Return the (x, y) coordinate for the center point of the cell that contains the specified text.  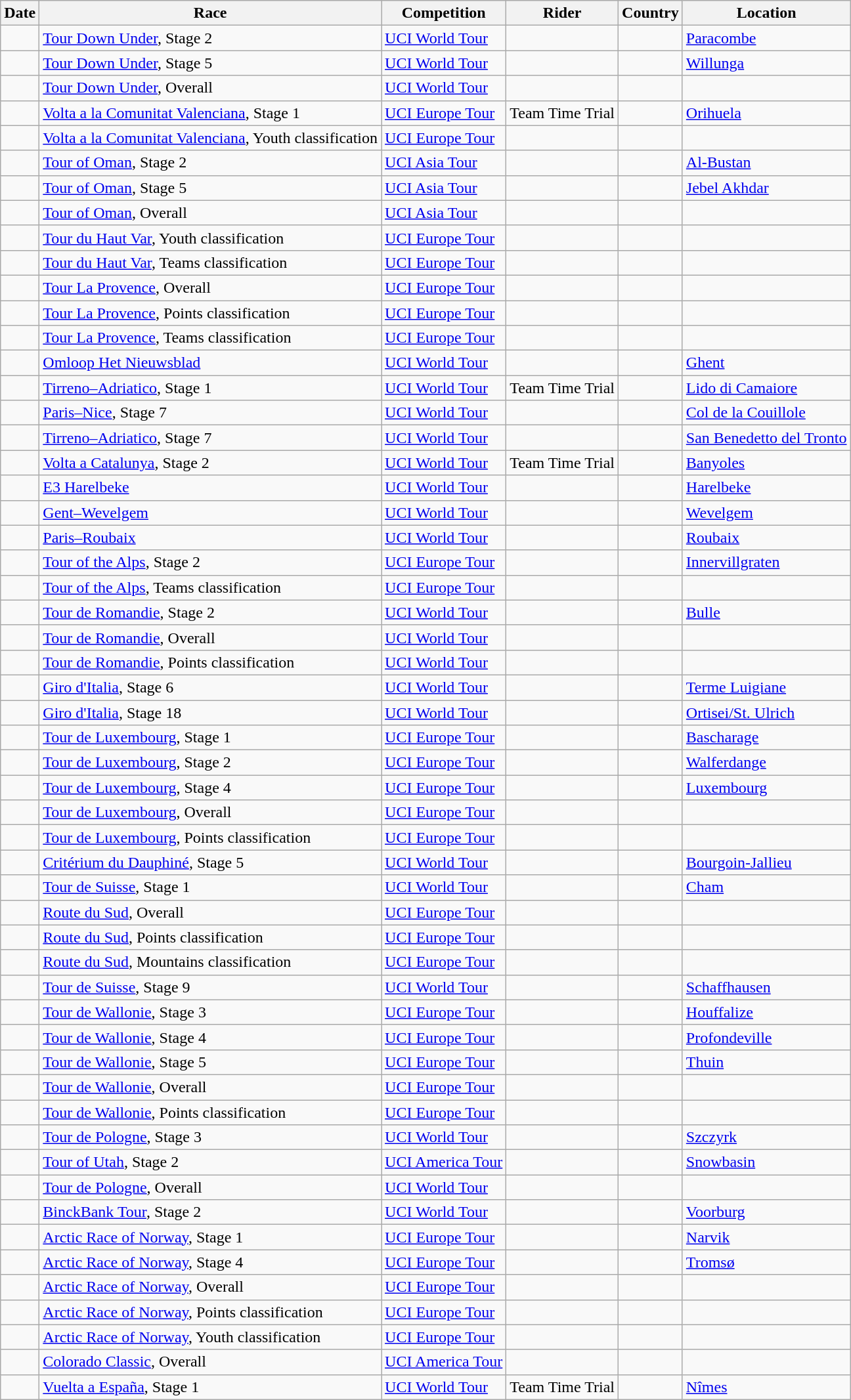
Al-Bustan (766, 163)
Competition (444, 13)
Omloop Het Nieuwsblad (210, 363)
Tirreno–Adriatico, Stage 1 (210, 388)
Country (651, 13)
Tour de Romandie, Overall (210, 637)
Volta a la Comunitat Valenciana, Stage 1 (210, 113)
Arctic Race of Norway, Stage 1 (210, 1237)
Cham (766, 887)
Vuelta a España, Stage 1 (210, 1387)
Volta a Catalunya, Stage 2 (210, 463)
Paracombe (766, 38)
Tour La Provence, Teams classification (210, 338)
Tour de Luxembourg, Overall (210, 813)
Gent–Wevelgem (210, 513)
BinckBank Tour, Stage 2 (210, 1212)
Tour de Pologne, Stage 3 (210, 1137)
Narvik (766, 1237)
Tour de Luxembourg, Stage 2 (210, 763)
Tour de Luxembourg, Points classification (210, 838)
Innervillgraten (766, 562)
Willunga (766, 63)
Rider (562, 13)
Tour of Oman, Stage 2 (210, 163)
Szczyrk (766, 1137)
Schaffhausen (766, 987)
Houffalize (766, 1012)
Volta a la Comunitat Valenciana, Youth classification (210, 138)
Tour de Luxembourg, Stage 1 (210, 738)
Route du Sud, Points classification (210, 937)
Bulle (766, 612)
Tirreno–Adriatico, Stage 7 (210, 438)
Tour de Wallonie, Points classification (210, 1113)
Tour de Luxembourg, Stage 4 (210, 788)
Tour of Oman, Stage 5 (210, 188)
Profondeville (766, 1037)
Nîmes (766, 1387)
Tour of Oman, Overall (210, 213)
Tour Down Under, Stage 5 (210, 63)
Tour du Haut Var, Teams classification (210, 263)
Tour of Utah, Stage 2 (210, 1162)
Tour de Romandie, Points classification (210, 662)
Route du Sud, Overall (210, 912)
Tour de Wallonie, Overall (210, 1087)
Luxembourg (766, 788)
Arctic Race of Norway, Points classification (210, 1312)
Thuin (766, 1062)
Lido di Camaiore (766, 388)
Tour de Wallonie, Stage 3 (210, 1012)
Col de la Couillole (766, 413)
Walferdange (766, 763)
Tour Down Under, Overall (210, 88)
Tour du Haut Var, Youth classification (210, 238)
Jebel Akhdar (766, 188)
Arctic Race of Norway, Stage 4 (210, 1262)
Roubaix (766, 538)
Tromsø (766, 1262)
Critérium du Dauphiné, Stage 5 (210, 862)
Ortisei/St. Ulrich (766, 712)
Tour of the Alps, Stage 2 (210, 562)
Tour La Provence, Overall (210, 287)
Arctic Race of Norway, Youth classification (210, 1337)
Harelbeke (766, 488)
Tour Down Under, Stage 2 (210, 38)
Tour de Suisse, Stage 9 (210, 987)
Terme Luigiane (766, 687)
Tour de Wallonie, Stage 4 (210, 1037)
Ghent (766, 363)
Bascharage (766, 738)
Tour La Provence, Points classification (210, 313)
Location (766, 13)
Route du Sud, Mountains classification (210, 962)
Tour of the Alps, Teams classification (210, 587)
Snowbasin (766, 1162)
E3 Harelbeke (210, 488)
Arctic Race of Norway, Overall (210, 1287)
Colorado Classic, Overall (210, 1362)
Race (210, 13)
Tour de Pologne, Overall (210, 1187)
Tour de Romandie, Stage 2 (210, 612)
Giro d'Italia, Stage 18 (210, 712)
Banyoles (766, 463)
Date (20, 13)
San Benedetto del Tronto (766, 438)
Voorburg (766, 1212)
Tour de Suisse, Stage 1 (210, 887)
Orihuela (766, 113)
Giro d'Italia, Stage 6 (210, 687)
Wevelgem (766, 513)
Paris–Roubaix (210, 538)
Paris–Nice, Stage 7 (210, 413)
Bourgoin-Jallieu (766, 862)
Tour de Wallonie, Stage 5 (210, 1062)
